For the text-containing cell, return its midpoint in [x, y] coordinate format. 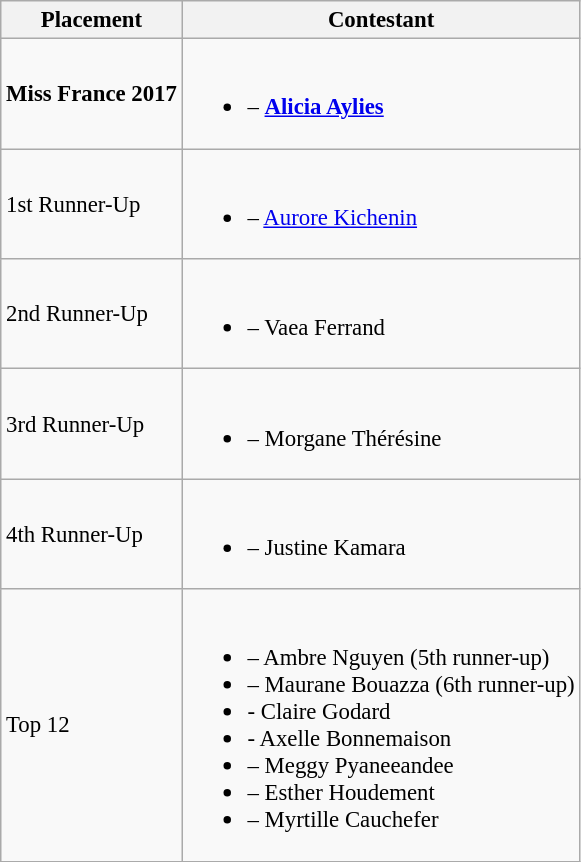
Top 12 [92, 725]
4th Runner-Up [92, 534]
Contestant [381, 20]
2nd Runner-Up [92, 314]
– Morgane Thérésine [381, 424]
Placement [92, 20]
3rd Runner-Up [92, 424]
1st Runner-Up [92, 204]
– Justine Kamara [381, 534]
– Alicia Aylies [381, 94]
– Vaea Ferrand [381, 314]
Miss France 2017 [92, 94]
– Aurore Kichenin [381, 204]
